Locate the cell with the specified text and output its (x, y) center coordinate. 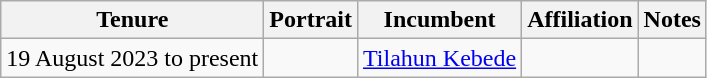
Portrait (311, 20)
Affiliation (580, 20)
Notes (672, 20)
Incumbent (439, 20)
19 August 2023 to present (132, 58)
Tenure (132, 20)
Tilahun Kebede (439, 58)
